Capture the cell that displays the provided text and extract its [X, Y] central coordinate. 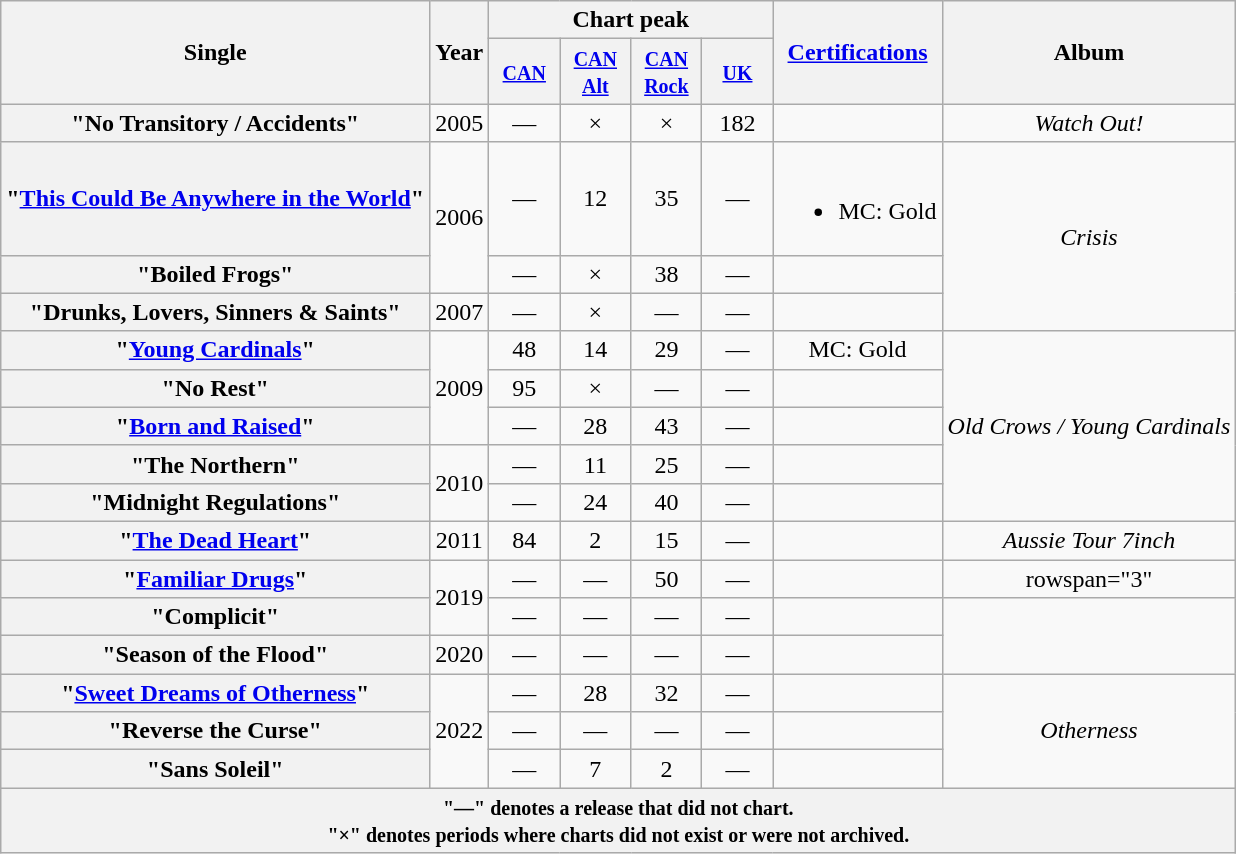
2022 [460, 731]
CANAlt [596, 72]
29 [666, 350]
"No Transitory / Accidents" [216, 123]
"Familiar Drugs" [216, 579]
"—" denotes a release that did not chart."×" denotes periods where charts did not exist or were not archived. [618, 820]
"Midnight Regulations" [216, 502]
2006 [460, 218]
CANRock [666, 72]
Old Crows / Young Cardinals [1089, 426]
2011 [460, 540]
84 [524, 540]
"The Dead Heart" [216, 540]
32 [666, 693]
"This Could Be Anywhere in the World" [216, 198]
48 [524, 350]
95 [524, 388]
Aussie Tour 7inch [1089, 540]
Single [216, 52]
"Drunks, Lovers, Sinners & Saints" [216, 312]
12 [596, 198]
2009 [460, 388]
40 [666, 502]
Album [1089, 52]
35 [666, 198]
24 [596, 502]
"Sweet Dreams of Otherness" [216, 693]
2010 [460, 483]
Chart peak [631, 20]
"Young Cardinals" [216, 350]
UK [738, 72]
"Boiled Frogs" [216, 274]
"Born and Raised" [216, 426]
25 [666, 464]
"Season of the Flood" [216, 655]
"Reverse the Curse" [216, 731]
14 [596, 350]
CAN [524, 72]
2007 [460, 312]
2005 [460, 123]
38 [666, 274]
"Complicit" [216, 617]
Certifications [858, 52]
Crisis [1089, 236]
Otherness [1089, 731]
rowspan="3" [1089, 579]
Watch Out! [1089, 123]
11 [596, 464]
"No Rest" [216, 388]
7 [596, 769]
"Sans Soleil" [216, 769]
50 [666, 579]
182 [738, 123]
"The Northern" [216, 464]
2020 [460, 655]
43 [666, 426]
Year [460, 52]
2019 [460, 598]
15 [666, 540]
